Find where the given text appears and provide that cell's center as (x, y) coordinate. 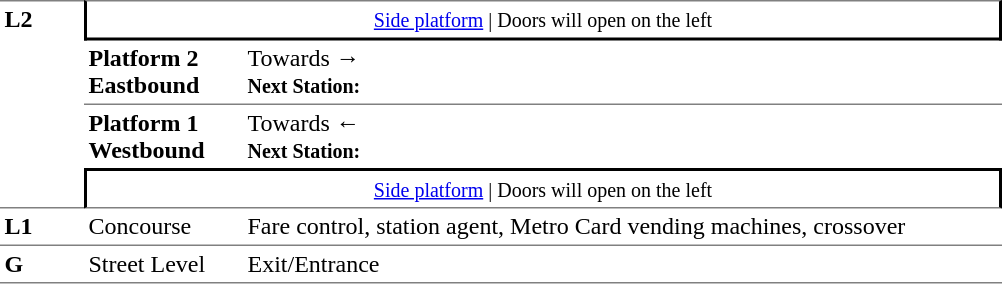
L2 (42, 104)
Street Level (164, 264)
Towards → Next Station: (622, 72)
Platform 2Eastbound (164, 72)
Exit/Entrance (622, 264)
G (42, 264)
Towards ← Next Station: (622, 136)
Platform 1Westbound (164, 136)
Fare control, station agent, Metro Card vending machines, crossover (622, 226)
L1 (42, 226)
Concourse (164, 226)
